Detect which cell encompasses the target text, then output its (x, y) center coordinate. 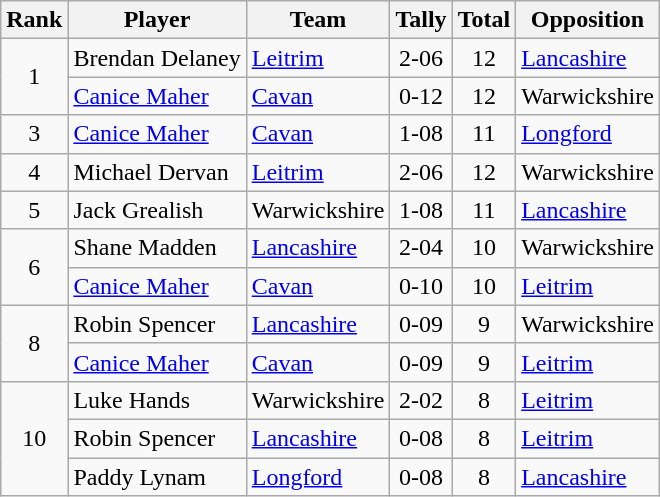
Total (484, 20)
Luke Hands (157, 400)
3 (34, 134)
1 (34, 77)
2-04 (421, 248)
0-10 (421, 286)
4 (34, 172)
Brendan Delaney (157, 58)
Shane Madden (157, 248)
Michael Dervan (157, 172)
6 (34, 267)
2-02 (421, 400)
5 (34, 210)
Player (157, 20)
Team (318, 20)
Jack Grealish (157, 210)
0-12 (421, 96)
Paddy Lynam (157, 477)
Tally (421, 20)
Rank (34, 20)
Opposition (588, 20)
